Capture the cell that displays the provided text and extract its (X, Y) central coordinate. 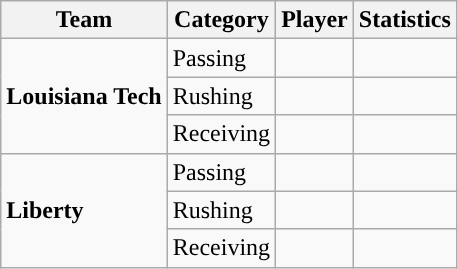
Louisiana Tech (84, 96)
Category (221, 20)
Player (315, 20)
Statistics (404, 20)
Team (84, 20)
Liberty (84, 210)
